Extract the [x, y] coordinate from the center of the cell holding the provided text.  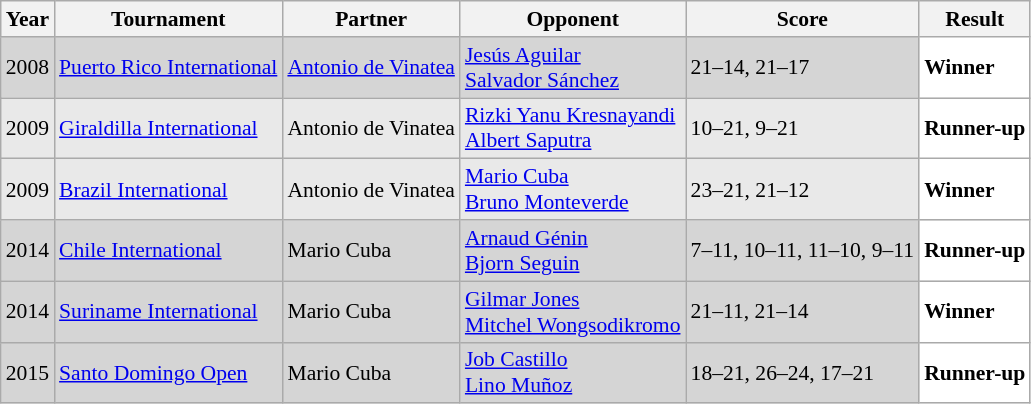
Opponent [573, 19]
21–11, 21–14 [803, 312]
2015 [28, 372]
Jesús Aguilar Salvador Sánchez [573, 68]
23–21, 21–12 [803, 190]
Chile International [168, 250]
Score [803, 19]
Rizki Yanu Kresnayandi Albert Saputra [573, 128]
18–21, 26–24, 17–21 [803, 372]
Job Castillo Lino Muñoz [573, 372]
Mario Cuba Bruno Monteverde [573, 190]
Suriname International [168, 312]
Tournament [168, 19]
Partner [370, 19]
2008 [28, 68]
Arnaud Génin Bjorn Seguin [573, 250]
7–11, 10–11, 11–10, 9–11 [803, 250]
Gilmar Jones Mitchel Wongsodikromo [573, 312]
Brazil International [168, 190]
Result [974, 19]
Year [28, 19]
21–14, 21–17 [803, 68]
Santo Domingo Open [168, 372]
Giraldilla International [168, 128]
10–21, 9–21 [803, 128]
Puerto Rico International [168, 68]
